Output the [X, Y] coordinate of the center of the cell containing the given text.  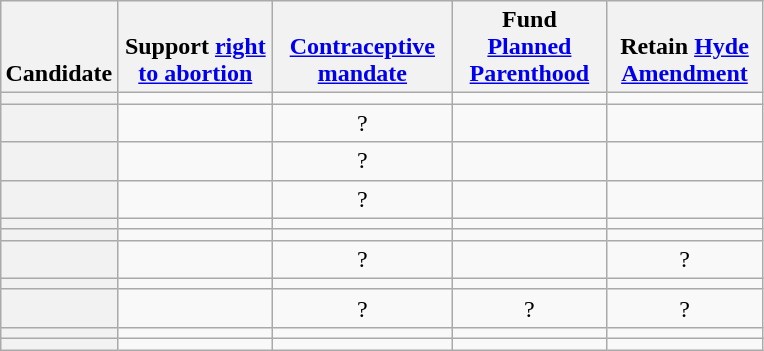
Fund Planned Parenthood [530, 47]
Retain Hyde Amendment [684, 47]
Support right to abortion [196, 47]
Contraceptive mandate [362, 47]
Candidate [59, 47]
